Scan for the cell matching the given text and deliver its (X, Y) coordinate at center. 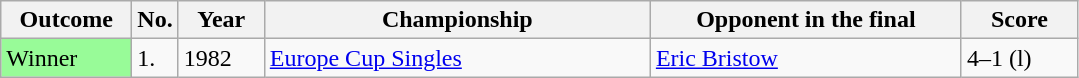
Winner (66, 58)
Outcome (66, 20)
Year (221, 20)
4–1 (l) (1019, 58)
Europe Cup Singles (457, 58)
Opponent in the final (806, 20)
No. (155, 20)
1. (155, 58)
Eric Bristow (806, 58)
Championship (457, 20)
Score (1019, 20)
1982 (221, 58)
